For the text-containing cell, return its midpoint in (X, Y) coordinate format. 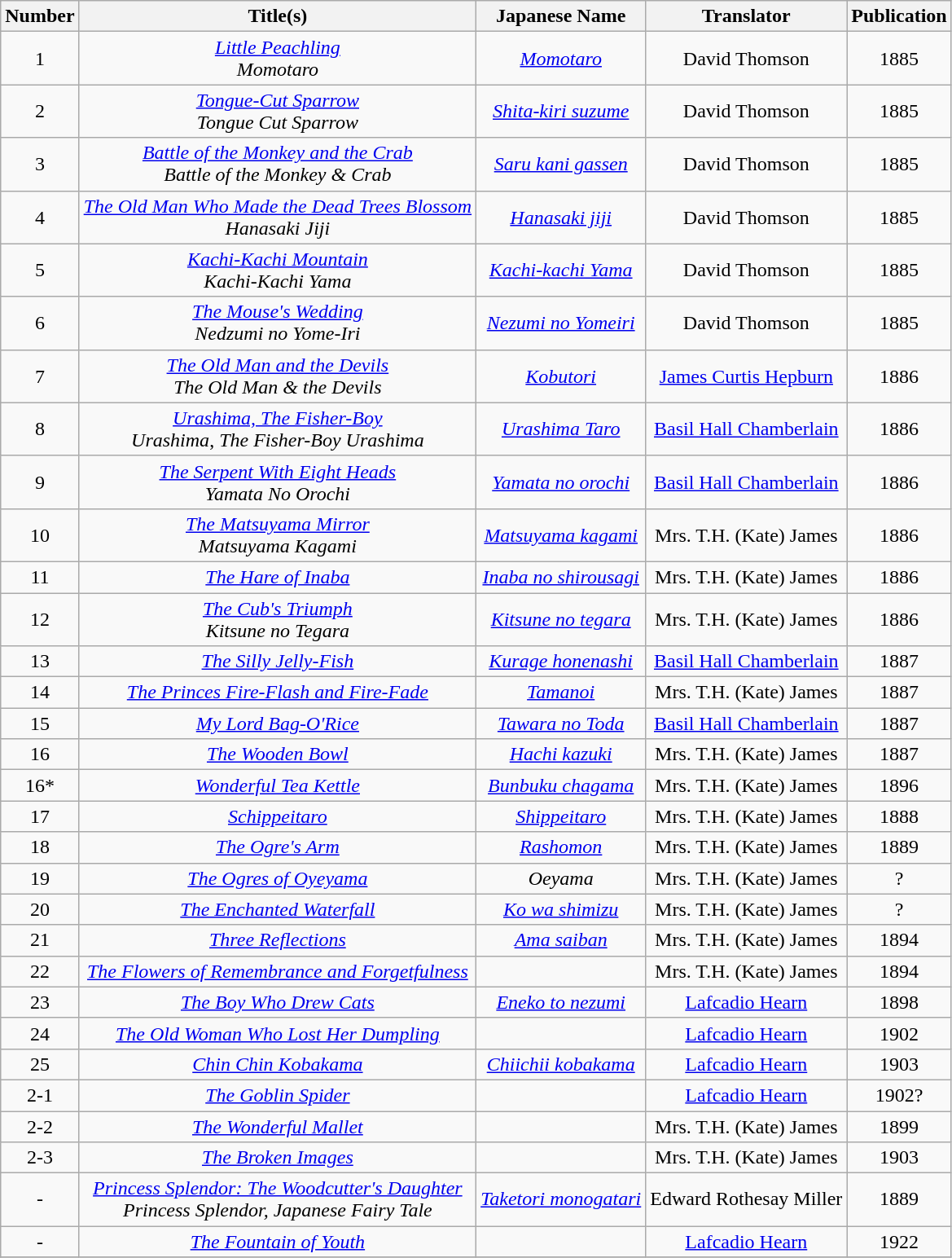
The Serpent With Eight HeadsYamata No Orochi (277, 482)
Inaba no shirousagi (561, 577)
Rashomon (561, 847)
11 (40, 577)
The Enchanted Waterfall (277, 909)
Kachi-kachi Yama (561, 271)
14 (40, 693)
1902 (899, 1033)
13 (40, 662)
The Flowers of Remembrance and Forgetfulness (277, 971)
12 (40, 619)
The Matsuyama MirrorMatsuyama Kagami (277, 534)
The Broken Images (277, 1158)
Bunbuku chagama (561, 785)
Translator (746, 16)
10 (40, 534)
Kitsune no tegara (561, 619)
15 (40, 724)
2-2 (40, 1127)
1888 (899, 816)
6 (40, 323)
Three Reflections (277, 940)
The Old Man Who Made the Dead Trees BlossomHanasaki Jiji (277, 217)
Shippeitaro (561, 816)
3 (40, 165)
The Hare of Inaba (277, 577)
23 (40, 1002)
1 (40, 59)
Hachi kazuki (561, 754)
1922 (899, 1242)
2-3 (40, 1158)
Tawara no Toda (561, 724)
18 (40, 847)
7 (40, 376)
Yamata no orochi (561, 482)
1899 (899, 1127)
20 (40, 909)
Kobutori (561, 376)
Schippeitaro (277, 816)
The Silly Jelly-Fish (277, 662)
Tongue-Cut SparrowTongue Cut Sparrow (277, 111)
Wonderful Tea Kettle (277, 785)
4 (40, 217)
Japanese Name (561, 16)
25 (40, 1064)
Hanasaki jiji (561, 217)
The Ogre's Arm (277, 847)
My Lord Bag-O'Rice (277, 724)
Title(s) (277, 16)
The Wooden Bowl (277, 754)
Momotaro (561, 59)
The Goblin Spider (277, 1095)
Little PeachlingMomotaro (277, 59)
The Old Man and the DevilsThe Old Man & the Devils (277, 376)
The Mouse's WeddingNedzumi no Yome-Iri (277, 323)
Urashima Taro (561, 429)
Edward Rothesay Miller (746, 1199)
Kurage honenashi (561, 662)
The Ogres of Oyeyama (277, 878)
The Wonderful Mallet (277, 1127)
8 (40, 429)
17 (40, 816)
2-1 (40, 1095)
1898 (899, 1002)
5 (40, 271)
Chin Chin Kobakama (277, 1064)
Oeyama (561, 878)
Nezumi no Yomeiri (561, 323)
16* (40, 785)
Urashima, The Fisher-BoyUrashima, The Fisher-Boy Urashima (277, 429)
9 (40, 482)
Battle of the Monkey and the CrabBattle of the Monkey & Crab (277, 165)
Ama saiban (561, 940)
16 (40, 754)
Kachi-Kachi MountainKachi-Kachi Yama (277, 271)
Taketori monogatari (561, 1199)
The Boy Who Drew Cats (277, 1002)
Eneko to nezumi (561, 1002)
The Old Woman Who Lost Her Dumpling (277, 1033)
21 (40, 940)
Saru kani gassen (561, 165)
19 (40, 878)
2 (40, 111)
Tamanoi (561, 693)
Ko wa shimizu (561, 909)
Matsuyama kagami (561, 534)
1896 (899, 785)
22 (40, 971)
The Princes Fire-Flash and Fire-Fade (277, 693)
Publication (899, 16)
24 (40, 1033)
Number (40, 16)
1902? (899, 1095)
Princess Splendor: The Woodcutter's DaughterPrincess Splendor, Japanese Fairy Tale (277, 1199)
The Fountain of Youth (277, 1242)
Shita-kiri suzume (561, 111)
James Curtis Hepburn (746, 376)
Chiichii kobakama (561, 1064)
The Cub's TriumphKitsune no Tegara (277, 619)
